From the cell containing the given text, extract its center point as [x, y] coordinate. 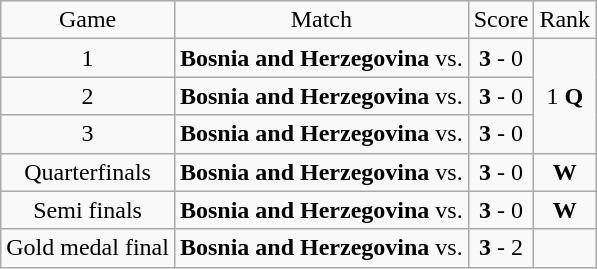
3 [88, 134]
Gold medal final [88, 248]
2 [88, 96]
Rank [565, 20]
Semi finals [88, 210]
1 [88, 58]
Game [88, 20]
3 - 2 [501, 248]
Match [321, 20]
Quarterfinals [88, 172]
1 Q [565, 96]
Score [501, 20]
